Detect which cell encompasses the target text, then output its [x, y] center coordinate. 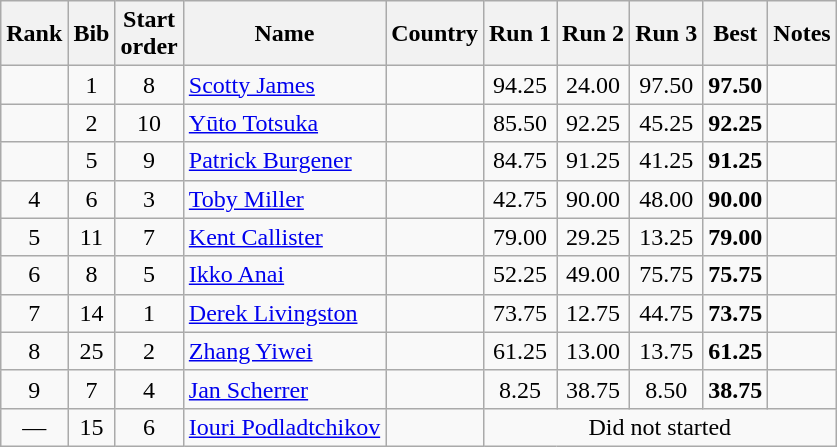
Run 2 [594, 34]
Country [435, 34]
Did not started [660, 427]
12.75 [594, 313]
Yūto Totsuka [284, 123]
13.75 [666, 351]
Jan Scherrer [284, 389]
84.75 [520, 161]
15 [92, 427]
Startorder [149, 34]
Scotty James [284, 85]
Patrick Burgener [284, 161]
25 [92, 351]
42.75 [520, 199]
13.25 [666, 237]
52.25 [520, 275]
Toby Miller [284, 199]
29.25 [594, 237]
13.00 [594, 351]
Zhang Yiwei [284, 351]
Iouri Podladtchikov [284, 427]
Rank [34, 34]
— [34, 427]
Ikko Anai [284, 275]
45.25 [666, 123]
24.00 [594, 85]
8.25 [520, 389]
Notes [802, 34]
Run 1 [520, 34]
Best [736, 34]
Derek Livingston [284, 313]
3 [149, 199]
10 [149, 123]
Bib [92, 34]
8.50 [666, 389]
11 [92, 237]
Name [284, 34]
49.00 [594, 275]
Kent Callister [284, 237]
Run 3 [666, 34]
85.50 [520, 123]
44.75 [666, 313]
94.25 [520, 85]
14 [92, 313]
41.25 [666, 161]
48.00 [666, 199]
